Output the [X, Y] coordinate of the center of the cell containing the given text.  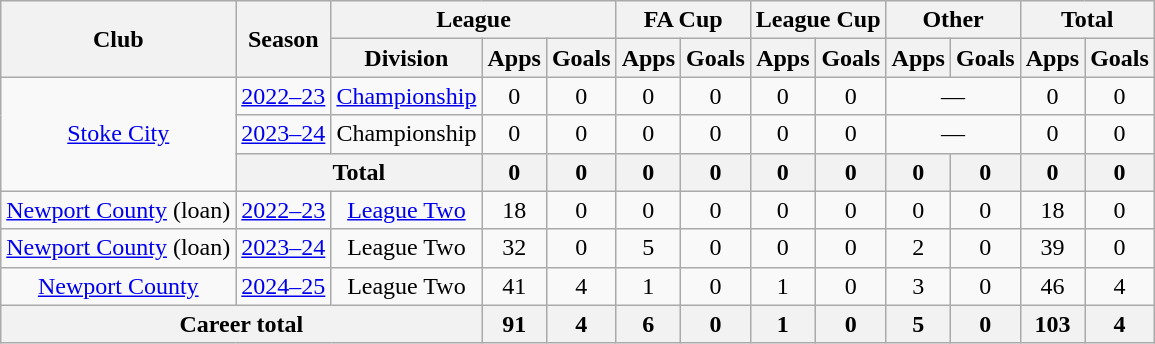
39 [1052, 248]
League Cup [818, 20]
Newport County [118, 286]
Other [953, 20]
FA Cup [683, 20]
46 [1052, 286]
41 [514, 286]
League [474, 20]
3 [918, 286]
Season [284, 39]
Club [118, 39]
Division [406, 58]
Stoke City [118, 134]
6 [648, 324]
103 [1052, 324]
2 [918, 248]
91 [514, 324]
Career total [242, 324]
32 [514, 248]
2024–25 [284, 286]
